Provide the [x, y] coordinate of the cell's center where the given text is located.  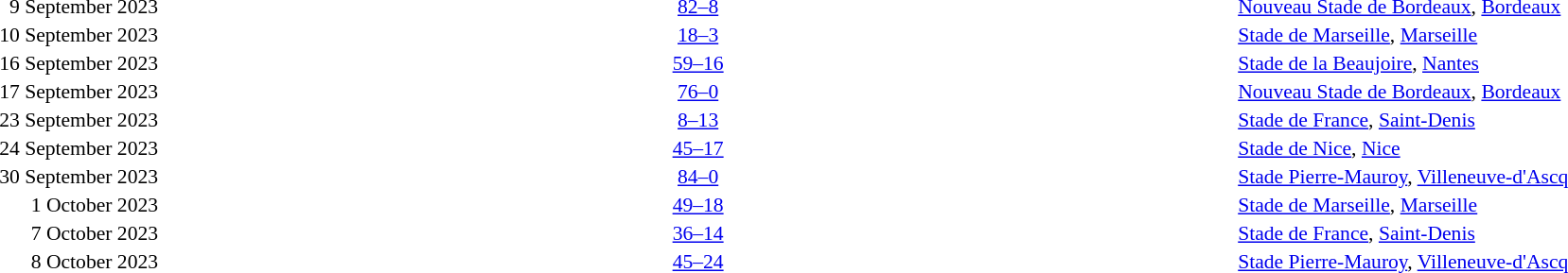
84–0 [698, 177]
59–16 [698, 63]
8–13 [698, 120]
45–17 [698, 148]
18–3 [698, 35]
36–14 [698, 233]
76–0 [698, 92]
49–18 [698, 205]
